Detect which cell encompasses the target text, then output its [x, y] center coordinate. 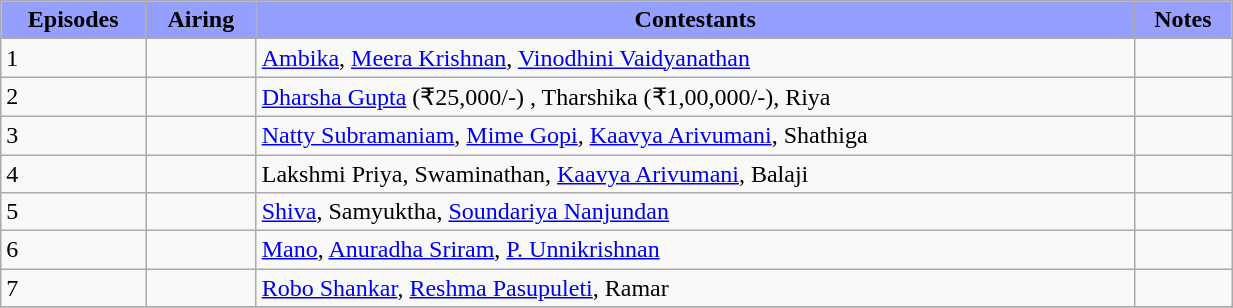
Mano, Anuradha Sriram, P. Unnikrishnan [695, 250]
1 [74, 58]
4 [74, 173]
Airing [202, 20]
Episodes [74, 20]
2 [74, 97]
3 [74, 135]
Contestants [695, 20]
Natty Subramaniam, Mime Gopi, Kaavya Arivumani, Shathiga [695, 135]
Notes [1182, 20]
7 [74, 288]
Lakshmi Priya, Swaminathan, Kaavya Arivumani, Balaji [695, 173]
5 [74, 212]
Robo Shankar, Reshma Pasupuleti, Ramar [695, 288]
Shiva, Samyuktha, Soundariya Nanjundan [695, 212]
Dharsha Gupta (₹25,000/-) , Tharshika (₹1,00,000/-), Riya [695, 97]
Ambika, Meera Krishnan, Vinodhini Vaidyanathan [695, 58]
6 [74, 250]
